Provide the (x, y) coordinate of the cell's center where the given text is located.  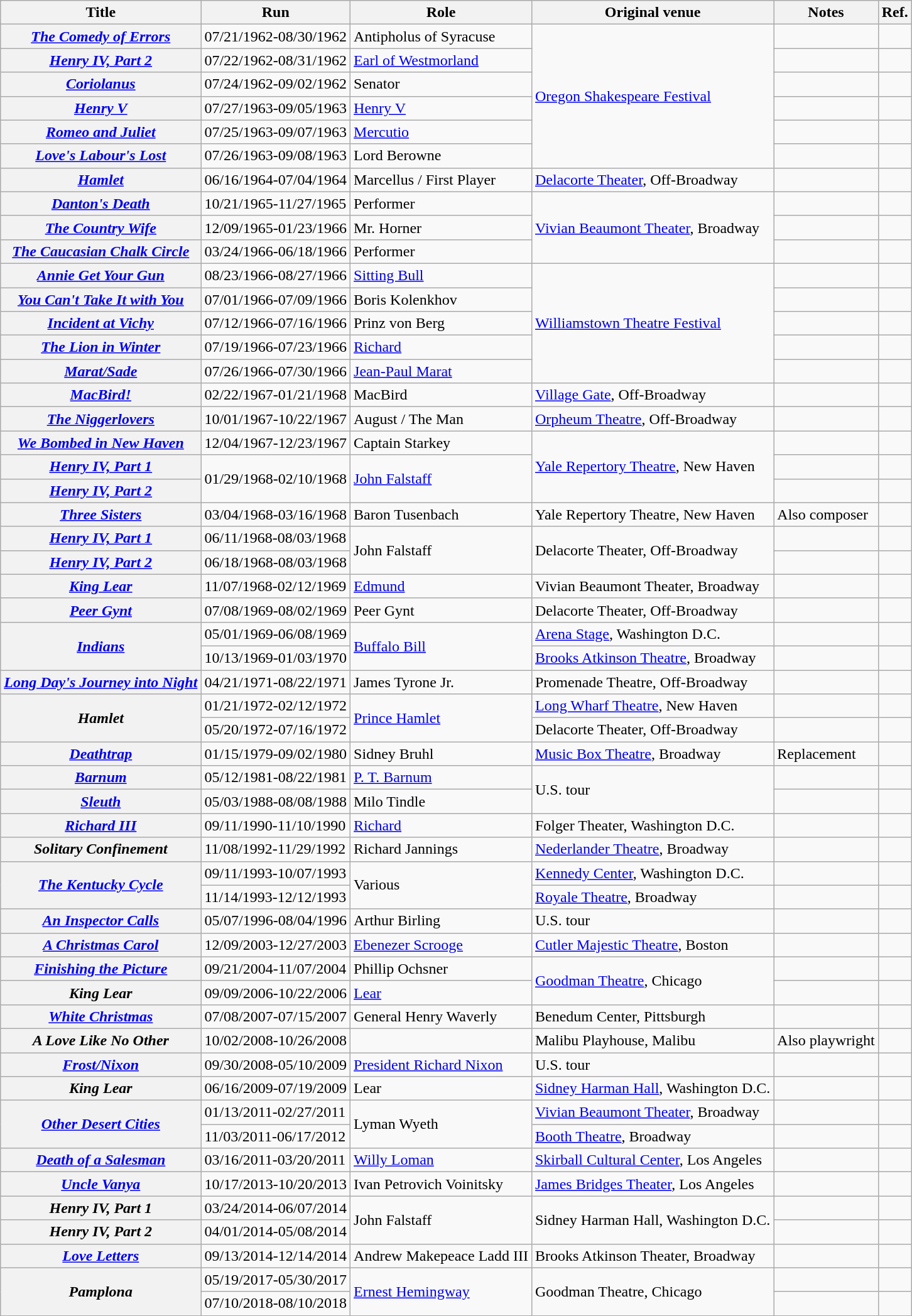
08/23/1966-08/27/1966 (276, 275)
03/24/1966-06/18/1966 (276, 251)
Pamplona (100, 1292)
Annie Get Your Gun (100, 275)
07/25/1963-09/07/1963 (276, 132)
05/19/2017-05/30/2017 (276, 1280)
07/27/1963-09/05/1963 (276, 108)
Role (441, 13)
Cutler Majestic Theatre, Boston (652, 945)
August / The Man (441, 419)
11/08/1992-11/29/1992 (276, 849)
Title (100, 13)
MacBird (441, 395)
09/21/2004-11/07/2004 (276, 969)
Richard III (100, 825)
Williamstown Theatre Festival (652, 323)
05/07/1996-08/04/1996 (276, 921)
Andrew Makepeace Ladd III (441, 1256)
04/21/1971-08/22/1971 (276, 682)
Ivan Petrovich Voinitsky (441, 1184)
07/24/1962-09/02/1962 (276, 84)
The Country Wife (100, 227)
03/24/2014-06/07/2014 (276, 1208)
Coriolanus (100, 84)
11/14/1993-12/12/1993 (276, 897)
Milo Tindle (441, 802)
05/20/1972-07/16/1972 (276, 730)
Prinz von Berg (441, 324)
Benedum Center, Pittsburgh (652, 1016)
Incident at Vichy (100, 324)
The Niggerlovers (100, 419)
Long Wharf Theatre, New Haven (652, 706)
Love's Labour's Lost (100, 156)
Orpheum Theatre, Off-Broadway (652, 419)
10/17/2013-10/20/2013 (276, 1184)
Original venue (652, 13)
03/04/1968-03/16/1968 (276, 514)
Malibu Playhouse, Malibu (652, 1040)
Arena Stage, Washington D.C. (652, 634)
The Kentucky Cycle (100, 885)
Brooks Atkinson Theatre, Broadway (652, 658)
Three Sisters (100, 514)
Antipholus of Syracuse (441, 36)
Mr. Horner (441, 227)
Indians (100, 646)
Royale Theatre, Broadway (652, 897)
A Love Like No Other (100, 1040)
02/22/1967-01/21/1968 (276, 395)
Ebenezer Scrooge (441, 945)
Romeo and Juliet (100, 132)
James Bridges Theater, Los Angeles (652, 1184)
An Inspector Calls (100, 921)
Oregon Shakespeare Festival (652, 96)
Lyman Wyeth (441, 1124)
White Christmas (100, 1016)
07/19/1966-07/23/1966 (276, 347)
10/13/1969-01/03/1970 (276, 658)
You Can't Take It with You (100, 300)
Richard Jannings (441, 849)
Baron Tusenbach (441, 514)
Senator (441, 84)
Marat/Sade (100, 371)
Buffalo Bill (441, 646)
Lord Berowne (441, 156)
11/07/1968-02/12/1969 (276, 586)
10/02/2008-10/26/2008 (276, 1040)
Frost/Nixon (100, 1065)
Booth Theatre, Broadway (652, 1136)
Arthur Birling (441, 921)
06/16/2009-07/19/2009 (276, 1089)
09/11/1990-11/10/1990 (276, 825)
Ref. (894, 13)
09/13/2014-12/14/2014 (276, 1256)
Also composer (826, 514)
Mercutio (441, 132)
Village Gate, Off-Broadway (652, 395)
09/09/2006-10/22/2006 (276, 992)
04/01/2014-05/08/2014 (276, 1232)
01/21/1972-02/12/1972 (276, 706)
The Caucasian Chalk Circle (100, 251)
12/09/1965-01/23/1966 (276, 227)
We Bombed in New Haven (100, 443)
Replacement (826, 754)
Prince Hamlet (441, 718)
05/12/1981-08/22/1981 (276, 778)
Boris Kolenkhov (441, 300)
Marcellus / First Player (441, 180)
06/18/1968-08/03/1968 (276, 562)
10/01/1967-10/22/1967 (276, 419)
Deathtrap (100, 754)
James Tyrone Jr. (441, 682)
Run (276, 13)
07/12/1966-07/16/1966 (276, 324)
P. T. Barnum (441, 778)
Finishing the Picture (100, 969)
Danton's Death (100, 204)
07/10/2018-08/10/2018 (276, 1303)
Death of a Salesman (100, 1160)
07/01/1966-07/09/1966 (276, 300)
Various (441, 885)
10/21/1965-11/27/1965 (276, 204)
Captain Starkey (441, 443)
Willy Loman (441, 1160)
Phillip Ochsner (441, 969)
09/30/2008-05/10/2009 (276, 1065)
Ernest Hemingway (441, 1292)
Sidney Bruhl (441, 754)
12/09/2003-12/27/2003 (276, 945)
Brooks Atkinson Theater, Broadway (652, 1256)
Long Day's Journey into Night (100, 682)
Also playwright (826, 1040)
Skirball Cultural Center, Los Angeles (652, 1160)
Sleuth (100, 802)
The Lion in Winter (100, 347)
07/26/1966-07/30/1966 (276, 371)
07/26/1963-09/08/1963 (276, 156)
Jean-Paul Marat (441, 371)
Sitting Bull (441, 275)
07/22/1962-08/31/1962 (276, 60)
07/08/1969-08/02/1969 (276, 610)
Kennedy Center, Washington D.C. (652, 873)
Nederlander Theatre, Broadway (652, 849)
The Comedy of Errors (100, 36)
Earl of Westmorland (441, 60)
07/21/1962-08/30/1962 (276, 36)
01/13/2011-02/27/2011 (276, 1112)
06/16/1964-07/04/1964 (276, 180)
Promenade Theatre, Off-Broadway (652, 682)
06/11/1968-08/03/1968 (276, 538)
05/01/1969-06/08/1969 (276, 634)
General Henry Waverly (441, 1016)
MacBird! (100, 395)
President Richard Nixon (441, 1065)
Music Box Theatre, Broadway (652, 754)
01/29/1968-02/10/1968 (276, 479)
09/11/1993-10/07/1993 (276, 873)
Folger Theater, Washington D.C. (652, 825)
Edmund (441, 586)
07/08/2007-07/15/2007 (276, 1016)
A Christmas Carol (100, 945)
Other Desert Cities (100, 1124)
03/16/2011-03/20/2011 (276, 1160)
Solitary Confinement (100, 849)
11/03/2011-06/17/2012 (276, 1136)
Notes (826, 13)
Barnum (100, 778)
05/03/1988-08/08/1988 (276, 802)
12/04/1967-12/23/1967 (276, 443)
Uncle Vanya (100, 1184)
01/15/1979-09/02/1980 (276, 754)
Love Letters (100, 1256)
